Return the [X, Y] coordinate for the center point of the cell that contains the specified text.  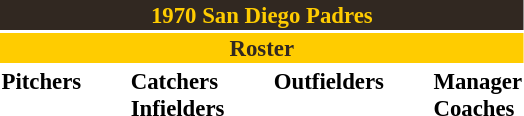
Roster [262, 48]
1970 San Diego Padres [262, 15]
